Output the [x, y] coordinate of the center of the cell containing the given text.  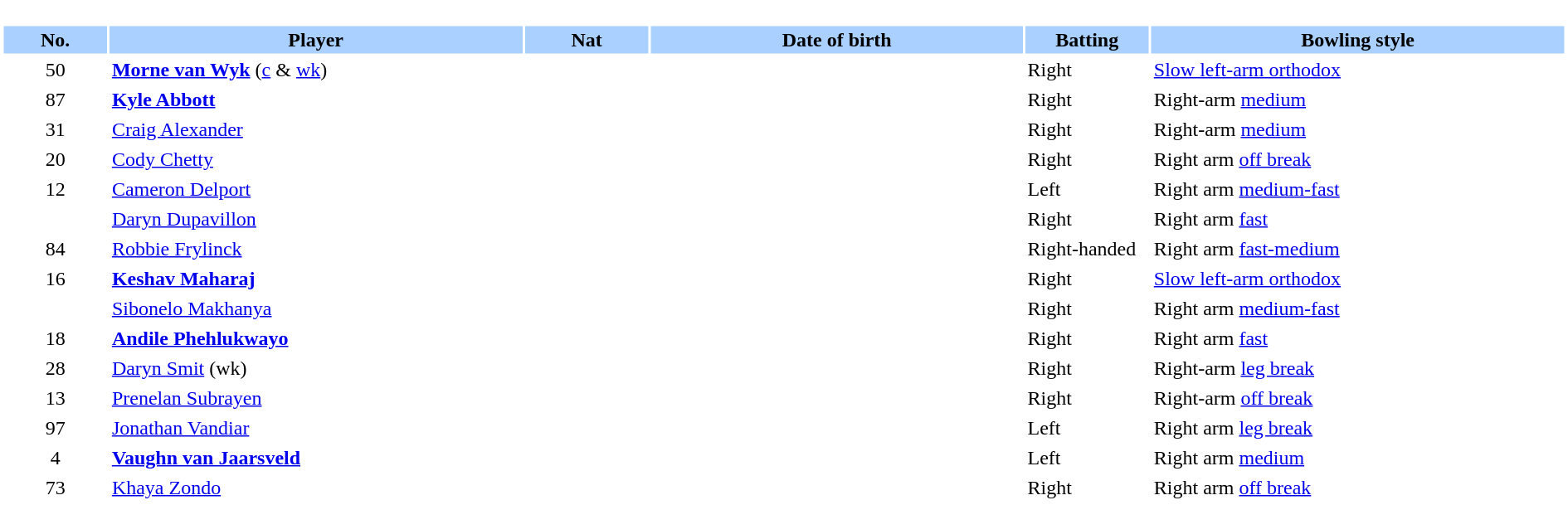
97 [55, 428]
Jonathan Vandiar [316, 428]
Craig Alexander [316, 129]
73 [55, 488]
31 [55, 129]
50 [55, 70]
13 [55, 398]
Cody Chetty [316, 159]
Keshav Maharaj [316, 279]
Right arm medium [1358, 458]
No. [55, 40]
Batting [1087, 40]
Right-arm off break [1358, 398]
Player [316, 40]
Cameron Delport [316, 189]
Prenelan Subrayen [316, 398]
Right arm fast-medium [1358, 249]
Andile Phehlukwayo [316, 338]
Kyle Abbott [316, 100]
Sibonelo Makhanya [316, 308]
28 [55, 368]
12 [55, 189]
Morne van Wyk (c & wk) [316, 70]
Robbie Frylinck [316, 249]
16 [55, 279]
Daryn Smit (wk) [316, 368]
Bowling style [1358, 40]
20 [55, 159]
Nat [586, 40]
Right-arm leg break [1358, 368]
Right arm leg break [1358, 428]
Vaughn van Jaarsveld [316, 458]
Daryn Dupavillon [316, 219]
87 [55, 100]
18 [55, 338]
Right-handed [1087, 249]
84 [55, 249]
Khaya Zondo [316, 488]
Date of birth [837, 40]
4 [55, 458]
